Search for the cell housing the specified text and yield its (x, y) center coordinate. 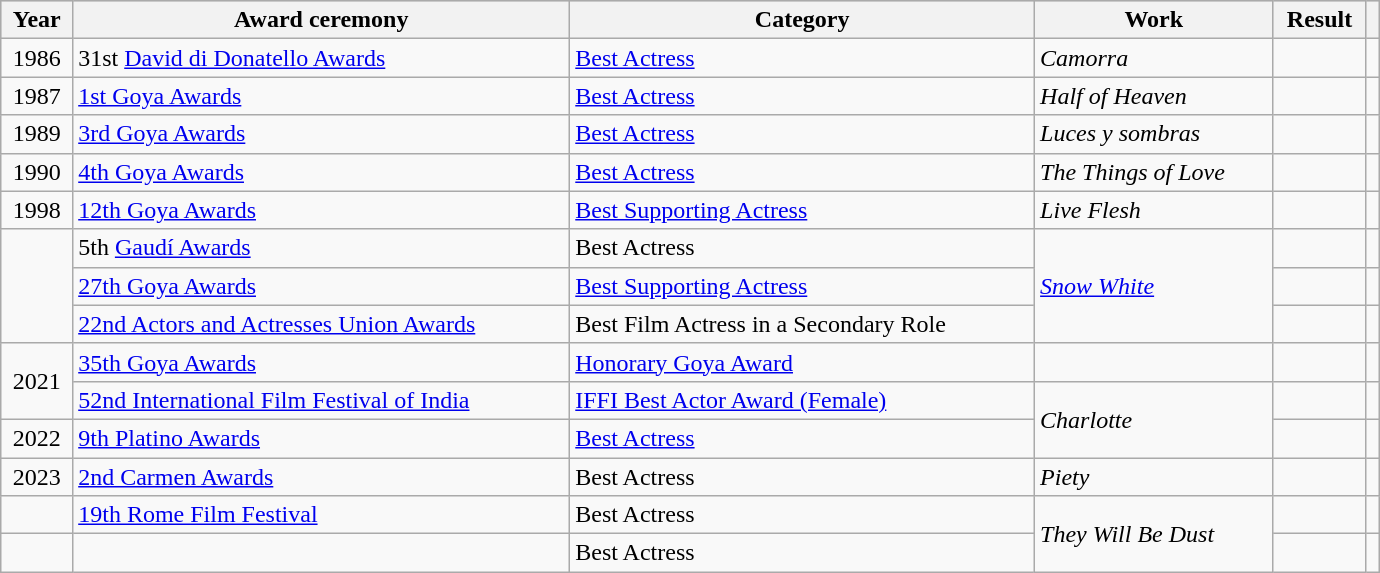
Snow White (1154, 286)
Piety (1154, 477)
1986 (37, 58)
2021 (37, 381)
27th Goya Awards (322, 286)
35th Goya Awards (322, 362)
Award ceremony (322, 20)
2023 (37, 477)
31st David di Donatello Awards (322, 58)
22nd Actors and Actresses Union Awards (322, 324)
12th Goya Awards (322, 210)
Half of Heaven (1154, 96)
2nd Carmen Awards (322, 477)
52nd International Film Festival of India (322, 400)
Best Film Actress in a Secondary Role (802, 324)
Category (802, 20)
Honorary Goya Award (802, 362)
5th Gaudí Awards (322, 248)
The Things of Love (1154, 172)
19th Rome Film Festival (322, 515)
Camorra (1154, 58)
1st Goya Awards (322, 96)
9th Platino Awards (322, 438)
Year (37, 20)
4th Goya Awards (322, 172)
Luces y sombras (1154, 134)
1990 (37, 172)
Work (1154, 20)
Result (1320, 20)
1987 (37, 96)
IFFI Best Actor Award (Female) (802, 400)
3rd Goya Awards (322, 134)
2022 (37, 438)
1998 (37, 210)
Live Flesh (1154, 210)
1989 (37, 134)
They Will Be Dust (1154, 534)
Charlotte (1154, 419)
